Scan for the cell matching the given text and deliver its [X, Y] coordinate at center. 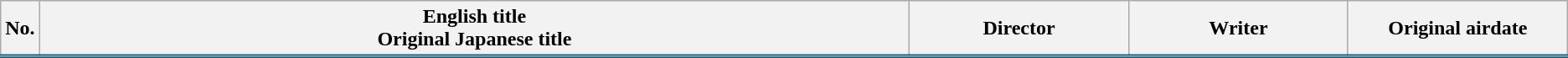
English title Original Japanese title [474, 29]
Original airdate [1457, 29]
Writer [1239, 29]
No. [20, 29]
Director [1019, 29]
